Identify which cell holds the provided text, then report its [X, Y] central coordinate. 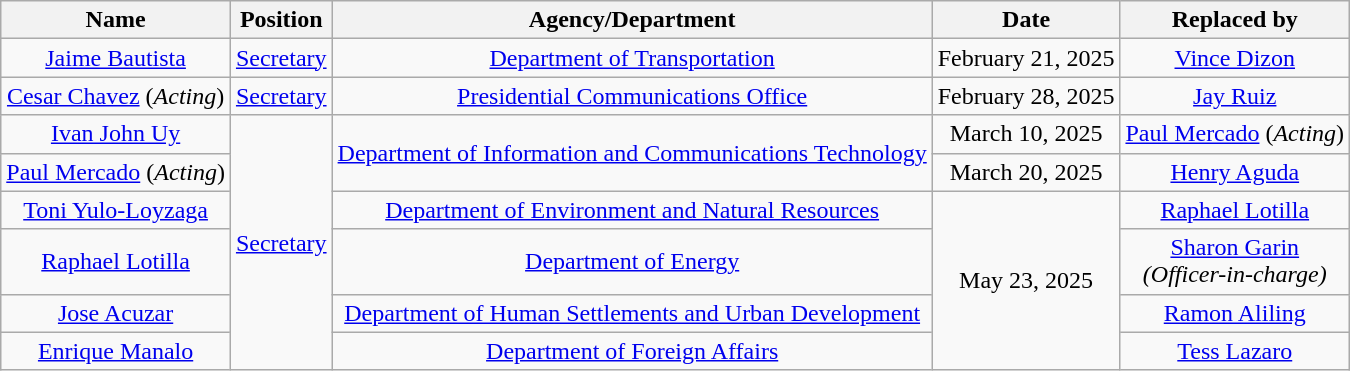
Jaime Bautista [116, 58]
Vince Dizon [1235, 58]
February 28, 2025 [1026, 96]
Department of Environment and Natural Resources [632, 210]
Cesar Chavez (Acting) [116, 96]
Sharon Garin(Officer-in-charge) [1235, 262]
Department of Energy [632, 262]
Jay Ruiz [1235, 96]
Tess Lazaro [1235, 351]
Ramon Aliling [1235, 313]
Name [116, 20]
Agency/Department [632, 20]
February 21, 2025 [1026, 58]
Ivan John Uy [116, 134]
Presidential Communications Office [632, 96]
Department of Information and Communications Technology [632, 153]
Department of Human Settlements and Urban Development [632, 313]
Henry Aguda [1235, 172]
Date [1026, 20]
Enrique Manalo [116, 351]
March 10, 2025 [1026, 134]
Toni Yulo-Loyzaga [116, 210]
May 23, 2025 [1026, 280]
Department of Foreign Affairs [632, 351]
March 20, 2025 [1026, 172]
Replaced by [1235, 20]
Position [281, 20]
Jose Acuzar [116, 313]
Department of Transportation [632, 58]
